Determine the [x, y] coordinate at the center of the cell enclosing the given text.  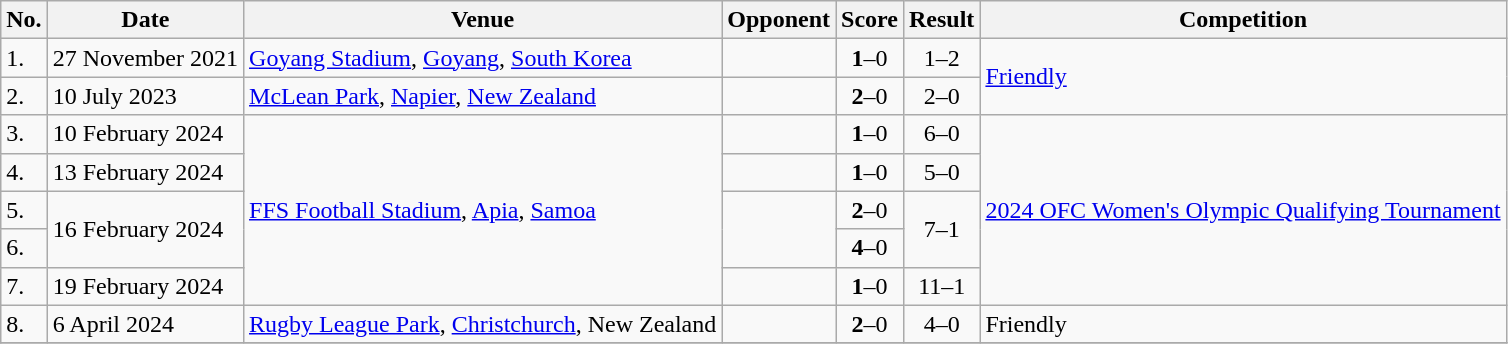
2. [24, 96]
7–1 [941, 229]
Score [870, 20]
8. [24, 324]
2024 OFC Women's Olympic Qualifying Tournament [1243, 210]
4. [24, 172]
16 February 2024 [145, 229]
13 February 2024 [145, 172]
Venue [483, 20]
7. [24, 286]
1. [24, 58]
5–0 [941, 172]
FFS Football Stadium, Apia, Samoa [483, 210]
McLean Park, Napier, New Zealand [483, 96]
6. [24, 248]
5. [24, 210]
6 April 2024 [145, 324]
1–2 [941, 58]
Goyang Stadium, Goyang, South Korea [483, 58]
10 July 2023 [145, 96]
10 February 2024 [145, 134]
Result [941, 20]
19 February 2024 [145, 286]
Rugby League Park, Christchurch, New Zealand [483, 324]
27 November 2021 [145, 58]
Competition [1243, 20]
6–0 [941, 134]
Date [145, 20]
Opponent [779, 20]
3. [24, 134]
No. [24, 20]
11–1 [941, 286]
